Locate the cell with the specified text and output its (X, Y) center coordinate. 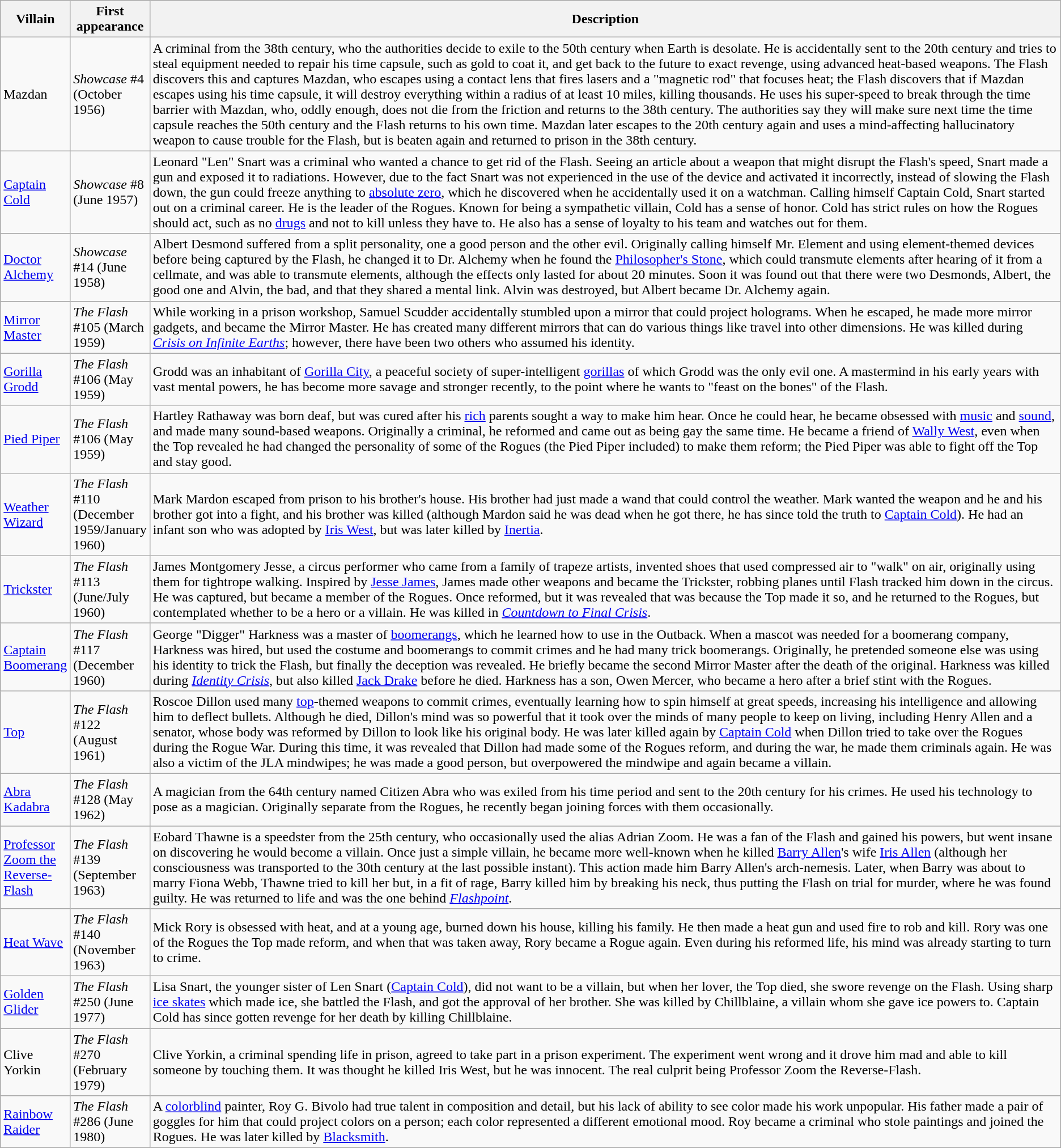
Mazdan (35, 94)
Weather Wizard (35, 514)
Rainbow Raider (35, 1122)
Trickster (35, 590)
Golden Glider (35, 1002)
Heat Wave (35, 942)
The Flash #270 (February 1979) (110, 1062)
Description (605, 19)
The Flash #110 (December 1959/January 1960) (110, 514)
Mirror Master (35, 327)
The Flash #122 (August 1961) (110, 732)
The Flash #140 (November 1963) (110, 942)
Captain Boomerang (35, 656)
Gorilla Grodd (35, 379)
The Flash #286 (June 1980) (110, 1122)
Showcase #4 (October 1956) (110, 94)
Professor Zoom the Reverse-Flash (35, 867)
Top (35, 732)
The Flash #105 (March 1959) (110, 327)
Clive Yorkin (35, 1062)
The Flash #117 (December 1960) (110, 656)
Villain (35, 19)
The Flash #128 (May 1962) (110, 799)
First appearance (110, 19)
Showcase #14 (June 1958) (110, 268)
The Flash #113 (June/July 1960) (110, 590)
Pied Piper (35, 439)
Captain Cold (35, 192)
The Flash #139 (September 1963) (110, 867)
Abra Kadabra (35, 799)
Showcase #8 (June 1957) (110, 192)
Doctor Alchemy (35, 268)
The Flash #250 (June 1977) (110, 1002)
